Extract the (X, Y) coordinate from the center of the cell holding the provided text.  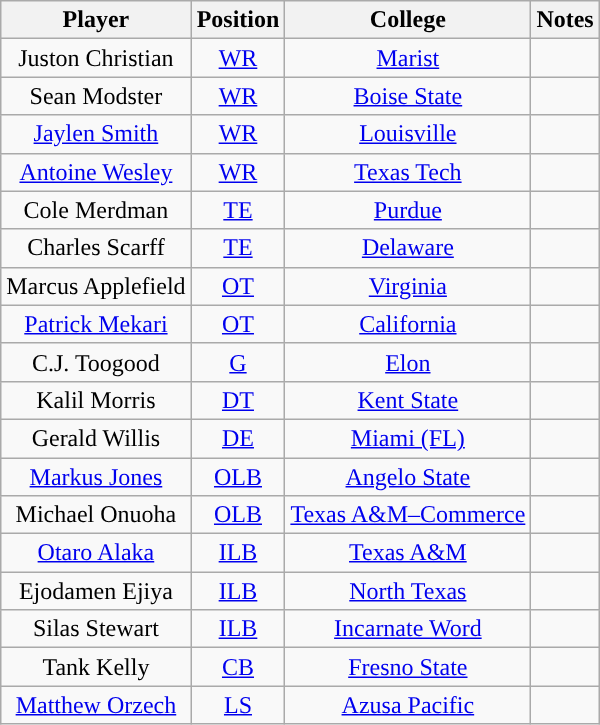
Delaware (408, 248)
Gerald Willis (96, 438)
Antoine Wesley (96, 172)
DE (238, 438)
C.J. Toogood (96, 362)
Kent State (408, 400)
Texas A&M (408, 553)
CB (238, 667)
Texas Tech (408, 172)
Charles Scarff (96, 248)
Juston Christian (96, 58)
Patrick Mekari (96, 324)
Texas A&M–Commerce (408, 515)
Marist (408, 58)
Elon (408, 362)
Fresno State (408, 667)
DT (238, 400)
Angelo State (408, 477)
Kalil Morris (96, 400)
Position (238, 20)
Cole Merdman (96, 210)
Otaro Alaka (96, 553)
Tank Kelly (96, 667)
Boise State (408, 96)
Notes (565, 20)
Silas Stewart (96, 629)
LS (238, 705)
Sean Modster (96, 96)
Purdue (408, 210)
College (408, 20)
Ejodamen Ejiya (96, 591)
Player (96, 20)
Marcus Applefield (96, 286)
Louisville (408, 134)
G (238, 362)
California (408, 324)
Jaylen Smith (96, 134)
Azusa Pacific (408, 705)
Michael Onuoha (96, 515)
North Texas (408, 591)
Virginia (408, 286)
Incarnate Word (408, 629)
Miami (FL) (408, 438)
Matthew Orzech (96, 705)
Markus Jones (96, 477)
